Scan for the cell matching the given text and deliver its [x, y] coordinate at center. 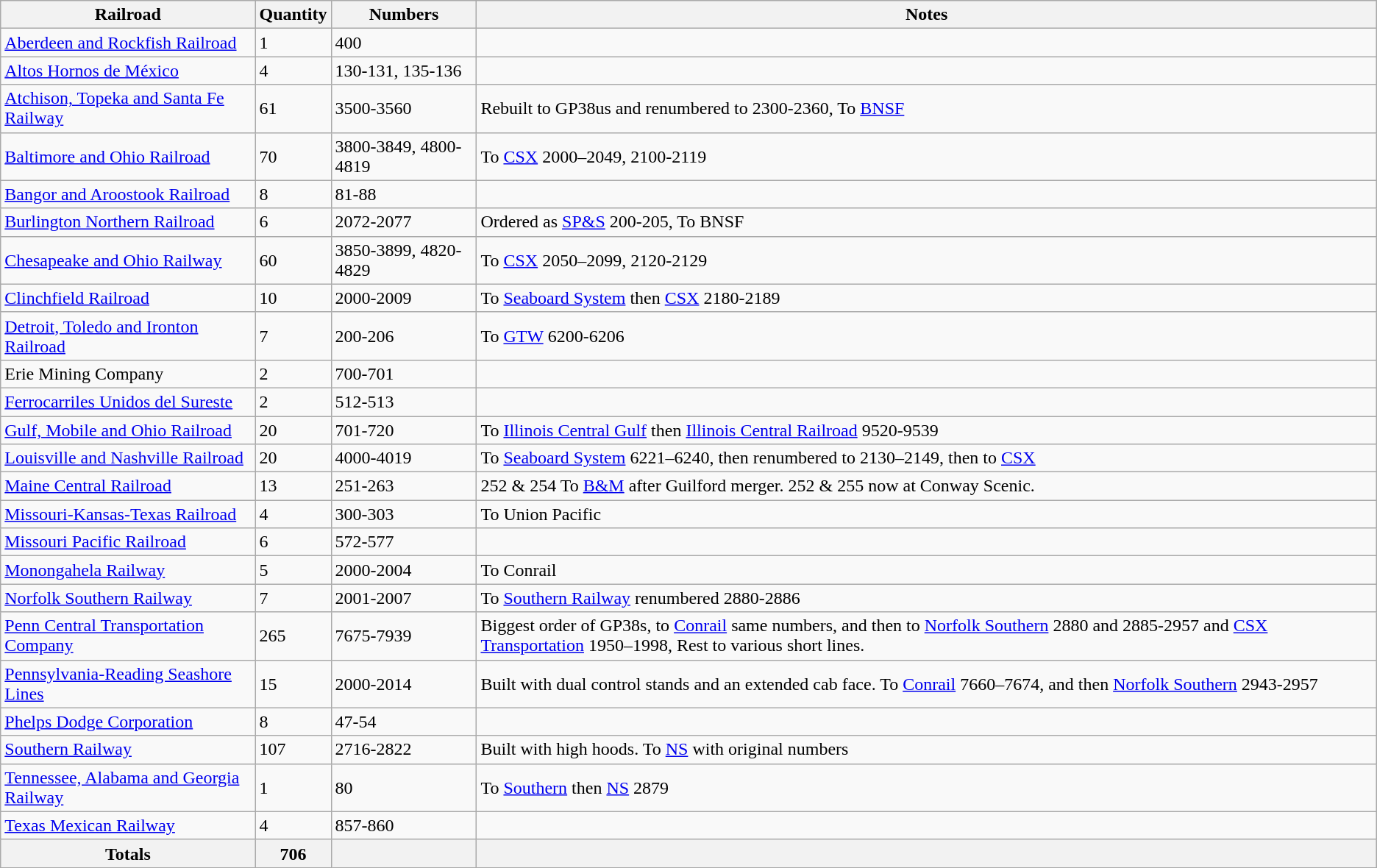
701-720 [404, 430]
Missouri-Kansas-Texas Railroad [128, 514]
2072-2077 [404, 222]
3850-3899, 4820-4829 [404, 260]
Notes [927, 15]
200-206 [404, 335]
80 [404, 787]
To Conrail [927, 570]
To Seaboard System then CSX 2180-2189 [927, 298]
Totals [128, 853]
Texas Mexican Railway [128, 825]
2000-2014 [404, 684]
400 [404, 43]
To Seaboard System 6221–6240, then renumbered to 2130–2149, then to CSX [927, 458]
2000-2004 [404, 570]
Built with high hoods. To NS with original numbers [927, 750]
Tennessee, Alabama and Georgia Railway [128, 787]
Aberdeen and Rockfish Railroad [128, 43]
252 & 254 To B&M after Guilford merger. 252 & 255 now at Conway Scenic. [927, 486]
10 [293, 298]
Baltimore and Ohio Railroad [128, 156]
Phelps Dodge Corporation [128, 722]
To CSX 2000–2049, 2100-2119 [927, 156]
Pennsylvania-Reading Seashore Lines [128, 684]
Southern Railway [128, 750]
572-577 [404, 542]
Louisville and Nashville Railroad [128, 458]
7675-7939 [404, 636]
130-131, 135-136 [404, 71]
706 [293, 853]
857-860 [404, 825]
81-88 [404, 194]
13 [293, 486]
Erie Mining Company [128, 374]
265 [293, 636]
Numbers [404, 15]
To Union Pacific [927, 514]
Rebuilt to GP38us and renumbered to 2300-2360, To BNSF [927, 109]
Bangor and Aroostook Railroad [128, 194]
3800-3849, 4800-4819 [404, 156]
61 [293, 109]
2000-2009 [404, 298]
Clinchfield Railroad [128, 298]
Monongahela Railway [128, 570]
15 [293, 684]
3500-3560 [404, 109]
2001-2007 [404, 598]
4000-4019 [404, 458]
251-263 [404, 486]
To CSX 2050–2099, 2120-2129 [927, 260]
Detroit, Toledo and Ironton Railroad [128, 335]
Built with dual control stands and an extended cab face. To Conrail 7660–7674, and then Norfolk Southern 2943-2957 [927, 684]
Altos Hornos de México [128, 71]
300-303 [404, 514]
To Illinois Central Gulf then Illinois Central Railroad 9520-9539 [927, 430]
107 [293, 750]
47-54 [404, 722]
Ferrocarriles Unidos del Sureste [128, 402]
Ordered as SP&S 200-205, To BNSF [927, 222]
Penn Central Transportation Company [128, 636]
2716-2822 [404, 750]
5 [293, 570]
512-513 [404, 402]
700-701 [404, 374]
Atchison, Topeka and Santa Fe Railway [128, 109]
Burlington Northern Railroad [128, 222]
To GTW 6200-6206 [927, 335]
To Southern Railway renumbered 2880-2886 [927, 598]
Maine Central Railroad [128, 486]
60 [293, 260]
Railroad [128, 15]
Norfolk Southern Railway [128, 598]
70 [293, 156]
Quantity [293, 15]
Missouri Pacific Railroad [128, 542]
To Southern then NS 2879 [927, 787]
Chesapeake and Ohio Railway [128, 260]
Gulf, Mobile and Ohio Railroad [128, 430]
